Locate the cell with the specified text and output its [x, y] center coordinate. 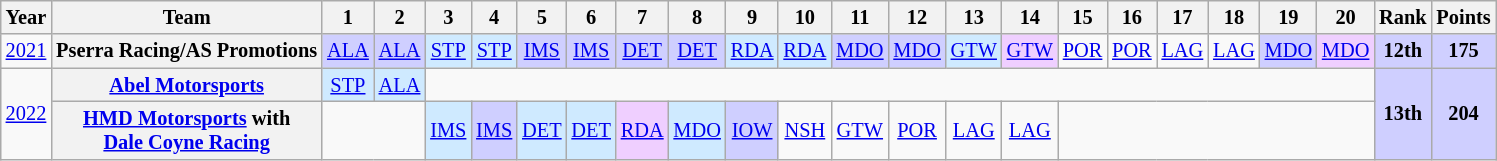
10 [804, 17]
Abel Motorsports [186, 85]
Rank [1402, 17]
2 [400, 17]
17 [1183, 17]
204 [1463, 114]
6 [590, 17]
15 [1082, 17]
4 [494, 17]
2022 [26, 114]
HMD Motorsports withDale Coyne Racing [186, 130]
NSH [804, 130]
16 [1132, 17]
14 [1030, 17]
175 [1463, 51]
Points [1463, 17]
IOW [752, 130]
18 [1234, 17]
19 [1288, 17]
13 [974, 17]
5 [542, 17]
12th [1402, 51]
Pserra Racing/AS Promotions [186, 51]
2021 [26, 51]
9 [752, 17]
8 [698, 17]
3 [448, 17]
7 [642, 17]
Team [186, 17]
11 [860, 17]
12 [916, 17]
1 [348, 17]
20 [1346, 17]
Year [26, 17]
13th [1402, 114]
